Output the (x, y) coordinate of the center of the cell containing the given text.  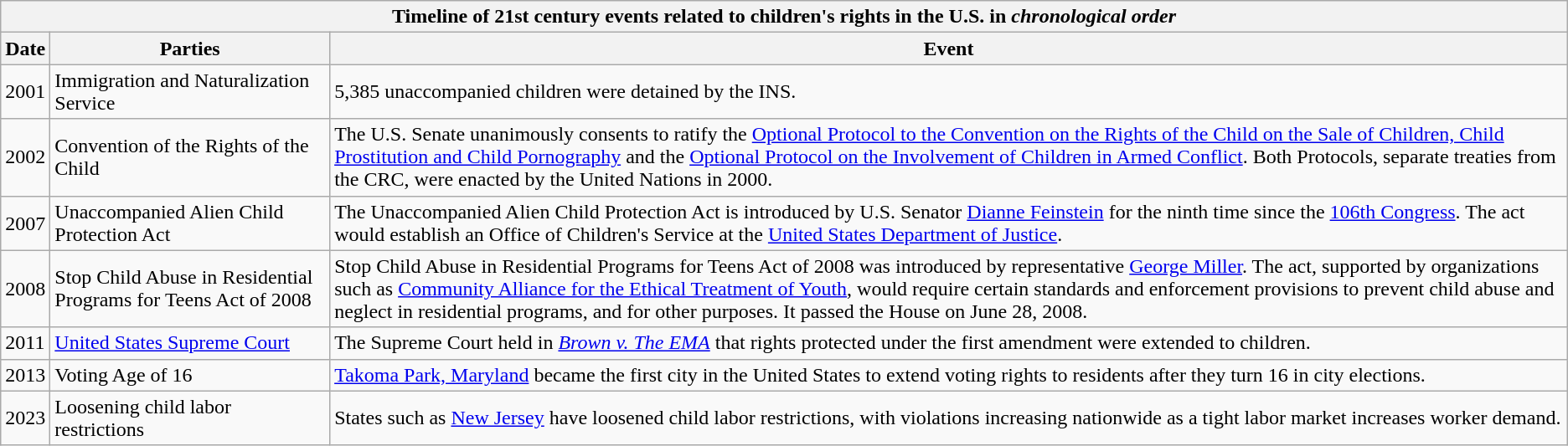
Date (25, 49)
2011 (25, 343)
Takoma Park, Maryland became the first city in the United States to extend voting rights to residents after they turn 16 in city elections. (949, 375)
Voting Age of 16 (190, 375)
The Supreme Court held in Brown v. The EMA that rights protected under the first amendment were extended to children. (949, 343)
5,385 unaccompanied children were detained by the INS. (949, 92)
United States Supreme Court (190, 343)
Immigration and Naturalization Service (190, 92)
2002 (25, 157)
Unaccompanied Alien Child Protection Act (190, 223)
2007 (25, 223)
2008 (25, 289)
Timeline of 21st century events related to children's rights in the U.S. in chronological order (784, 17)
2001 (25, 92)
2013 (25, 375)
2023 (25, 418)
Event (949, 49)
Loosening child labor restrictions (190, 418)
Convention of the Rights of the Child (190, 157)
Parties (190, 49)
Stop Child Abuse in Residential Programs for Teens Act of 2008 (190, 289)
